Search for the cell housing the specified text and yield its (x, y) center coordinate. 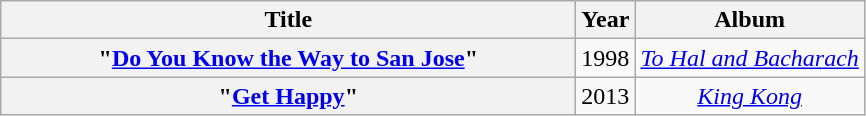
"Get Happy" (288, 96)
King Kong (750, 96)
Title (288, 20)
1998 (606, 58)
2013 (606, 96)
Album (750, 20)
Year (606, 20)
"Do You Know the Way to San Jose" (288, 58)
To Hal and Bacharach (750, 58)
